Capture the cell that displays the provided text and extract its [X, Y] central coordinate. 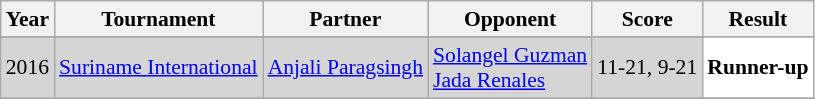
Tournament [158, 19]
Result [758, 19]
Partner [346, 19]
Suriname International [158, 68]
2016 [28, 68]
Year [28, 19]
Runner-up [758, 68]
Opponent [510, 19]
Score [647, 19]
Solangel Guzman Jada Renales [510, 68]
11-21, 9-21 [647, 68]
Anjali Paragsingh [346, 68]
